Provide the (x, y) coordinate of the cell's center where the given text is located.  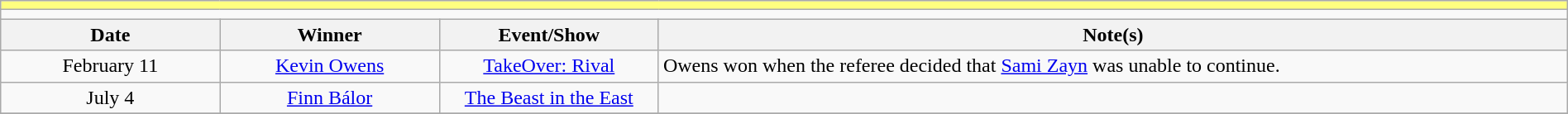
Note(s) (1113, 35)
Owens won when the referee decided that Sami Zayn was unable to continue. (1113, 66)
Winner (329, 35)
The Beast in the East (549, 97)
Kevin Owens (329, 66)
July 4 (111, 97)
Date (111, 35)
Finn Bálor (329, 97)
TakeOver: Rival (549, 66)
Event/Show (549, 35)
February 11 (111, 66)
